Provide the (x, y) coordinate of the cell's center where the given text is located.  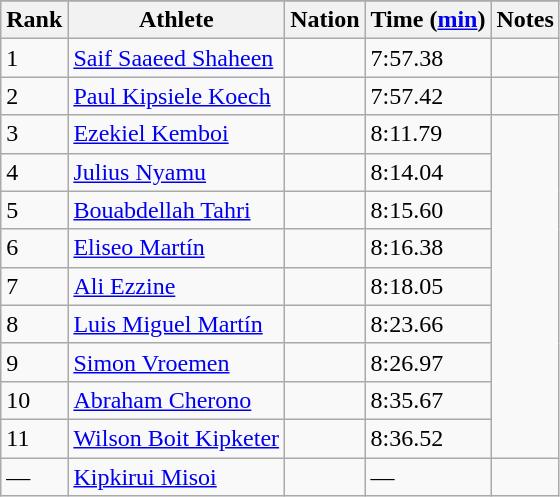
1 (34, 58)
6 (34, 248)
Notes (525, 20)
8:23.66 (428, 324)
Wilson Boit Kipketer (176, 438)
3 (34, 134)
Saif Saaeed Shaheen (176, 58)
Athlete (176, 20)
8:36.52 (428, 438)
Bouabdellah Tahri (176, 210)
8:18.05 (428, 286)
Luis Miguel Martín (176, 324)
8:35.67 (428, 400)
Julius Nyamu (176, 172)
2 (34, 96)
7 (34, 286)
8:11.79 (428, 134)
7:57.38 (428, 58)
7:57.42 (428, 96)
8:14.04 (428, 172)
4 (34, 172)
8 (34, 324)
Paul Kipsiele Koech (176, 96)
Abraham Cherono (176, 400)
8:26.97 (428, 362)
Rank (34, 20)
Kipkirui Misoi (176, 477)
8:15.60 (428, 210)
10 (34, 400)
Nation (325, 20)
Eliseo Martín (176, 248)
11 (34, 438)
9 (34, 362)
Ezekiel Kemboi (176, 134)
Time (min) (428, 20)
8:16.38 (428, 248)
Ali Ezzine (176, 286)
5 (34, 210)
Simon Vroemen (176, 362)
